From the cell containing the given text, extract its center point as (X, Y) coordinate. 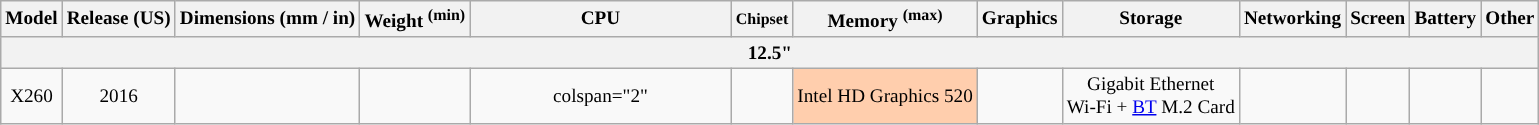
Model (32, 20)
Release (US) (118, 20)
Battery (1446, 20)
Gigabit EthernetWi-Fi + BT M.2 Card (1150, 96)
12.5" (770, 53)
Intel HD Graphics 520 (886, 96)
X260 (32, 96)
Graphics (1020, 20)
2016 (118, 96)
Weight (min) (415, 20)
Networking (1292, 20)
CPU (600, 20)
Memory (max) (886, 20)
colspan="2" (600, 96)
Other (1510, 20)
Dimensions (mm / in) (268, 20)
Chipset (762, 20)
Screen (1378, 20)
Storage (1150, 20)
